Return (x, y) of the center of cell containing provided text 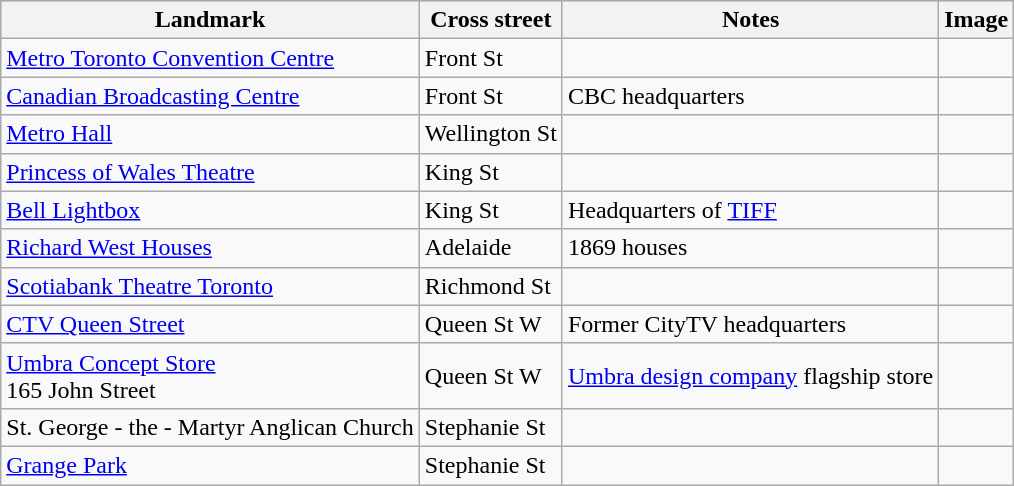
Bell Lightbox (210, 210)
Richard West Houses (210, 248)
Grange Park (210, 465)
Image (976, 20)
Metro Toronto Convention Centre (210, 58)
Scotiabank Theatre Toronto (210, 286)
Princess of Wales Theatre (210, 172)
Notes (750, 20)
St. George - the - Martyr Anglican Church (210, 427)
CTV Queen Street (210, 324)
Metro Hall (210, 134)
Landmark (210, 20)
Canadian Broadcasting Centre (210, 96)
Cross street (490, 20)
Former CityTV headquarters (750, 324)
Umbra Concept Store 165 John Street (210, 376)
Umbra design company flagship store (750, 376)
Richmond St (490, 286)
CBC headquarters (750, 96)
Adelaide (490, 248)
Wellington St (490, 134)
1869 houses (750, 248)
Headquarters of TIFF (750, 210)
